Provide the (x, y) coordinate of the cell's center where the given text is located.  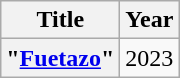
Year (150, 20)
Title (60, 20)
"Fuetazo" (60, 58)
2023 (150, 58)
